Identify which cell holds the provided text, then report its (X, Y) central coordinate. 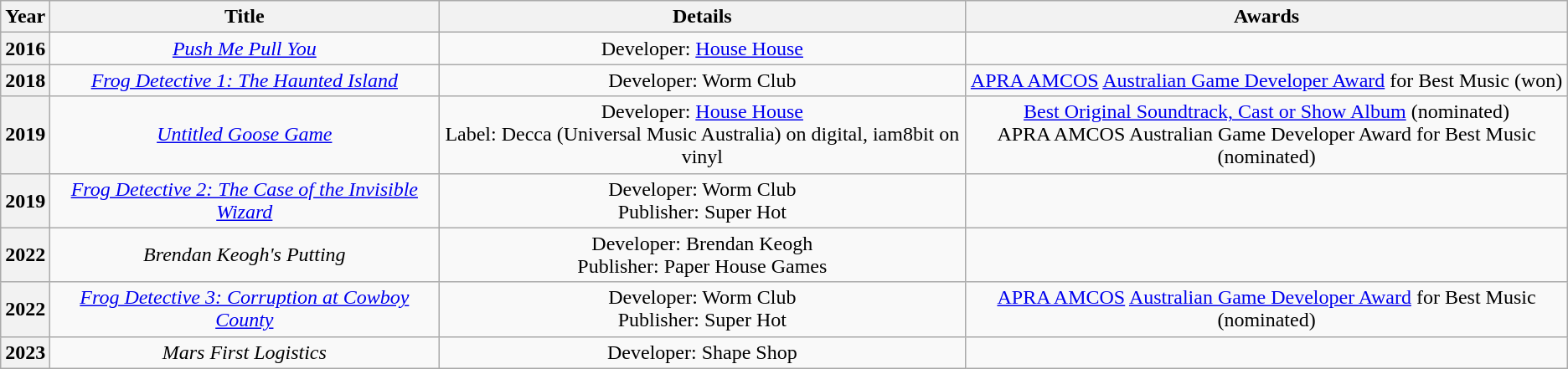
Frog Detective 3: Corruption at Cowboy County (245, 310)
Push Me Pull You (245, 49)
Mars First Logistics (245, 352)
Developer: Worm Club (702, 80)
2018 (25, 80)
2023 (25, 352)
Frog Detective 2: The Case of the Invisible Wizard (245, 201)
Frog Detective 1: The Haunted Island (245, 80)
Developer: House House (702, 49)
Brendan Keogh's Putting (245, 254)
Details (702, 17)
Developer: Shape Shop (702, 352)
Awards (1266, 17)
2016 (25, 49)
Untitled Goose Game (245, 135)
Developer: House HouseLabel: Decca (Universal Music Australia) on digital, iam8bit on vinyl (702, 135)
APRA AMCOS Australian Game Developer Award for Best Music (won) (1266, 80)
APRA AMCOS Australian Game Developer Award for Best Music (nominated) (1266, 310)
Year (25, 17)
Developer: Brendan KeoghPublisher: Paper House Games (702, 254)
Title (245, 17)
Best Original Soundtrack, Cast or Show Album (nominated)APRA AMCOS Australian Game Developer Award for Best Music (nominated) (1266, 135)
